Detect which cell encompasses the target text, then output its (X, Y) center coordinate. 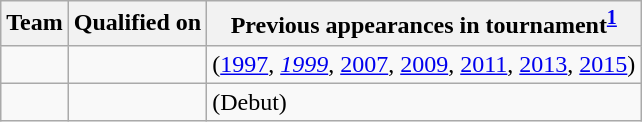
(1997, 1999, 2007, 2009, 2011, 2013, 2015) (424, 64)
Previous appearances in tournament1 (424, 24)
Qualified on (137, 24)
(Debut) (424, 102)
Team (35, 24)
